Locate the cell with the specified text and output its [x, y] center coordinate. 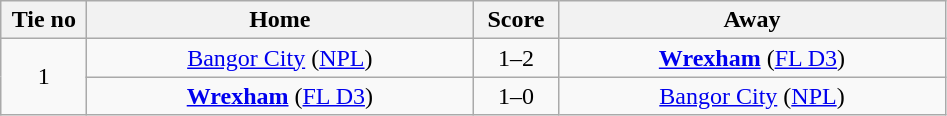
Tie no [44, 20]
Home [280, 20]
Score [516, 20]
Away [752, 20]
1 [44, 77]
1–2 [516, 58]
1–0 [516, 96]
